Output the (x, y) coordinate of the center of the cell containing the given text.  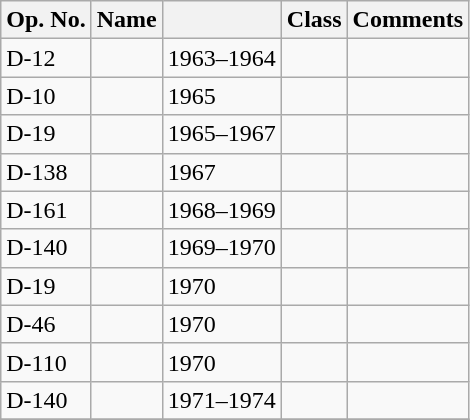
1971–1974 (222, 400)
Name (126, 20)
D-46 (46, 324)
1965–1967 (222, 134)
D-110 (46, 362)
D-10 (46, 96)
1968–1969 (222, 210)
1967 (222, 172)
Comments (408, 20)
D-161 (46, 210)
Class (314, 20)
1969–1970 (222, 248)
D-12 (46, 58)
1963–1964 (222, 58)
Op. No. (46, 20)
1965 (222, 96)
D-138 (46, 172)
